Identify which cell holds the provided text, then report its (X, Y) central coordinate. 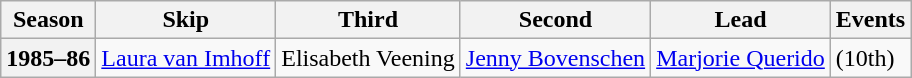
Skip (186, 20)
Jenny Bovenschen (555, 58)
Second (555, 20)
Lead (741, 20)
Elisabeth Veening (368, 58)
Third (368, 20)
1985–86 (48, 58)
(10th) (870, 58)
Marjorie Querido (741, 58)
Events (870, 20)
Season (48, 20)
Laura van Imhoff (186, 58)
